Provide the (X, Y) coordinate of the cell's center where the given text is located.  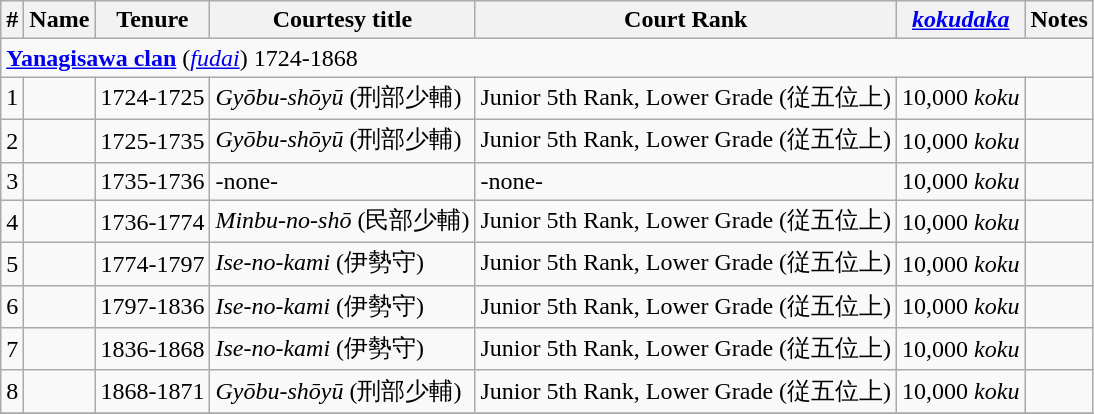
5 (12, 264)
1836-1868 (152, 350)
kokudaka (961, 20)
1797-1836 (152, 306)
8 (12, 392)
2 (12, 140)
Courtesy title (342, 20)
Minbu-no-shō (民部少輔) (342, 222)
7 (12, 350)
1725-1735 (152, 140)
1868-1871 (152, 392)
1774-1797 (152, 264)
4 (12, 222)
Name (60, 20)
1735-1736 (152, 181)
6 (12, 306)
Tenure (152, 20)
3 (12, 181)
Yanagisawa clan (fudai) 1724-1868 (548, 58)
Notes (1059, 20)
1724-1725 (152, 98)
# (12, 20)
1 (12, 98)
Court Rank (686, 20)
1736-1774 (152, 222)
